For the text-containing cell, return its midpoint in [X, Y] coordinate format. 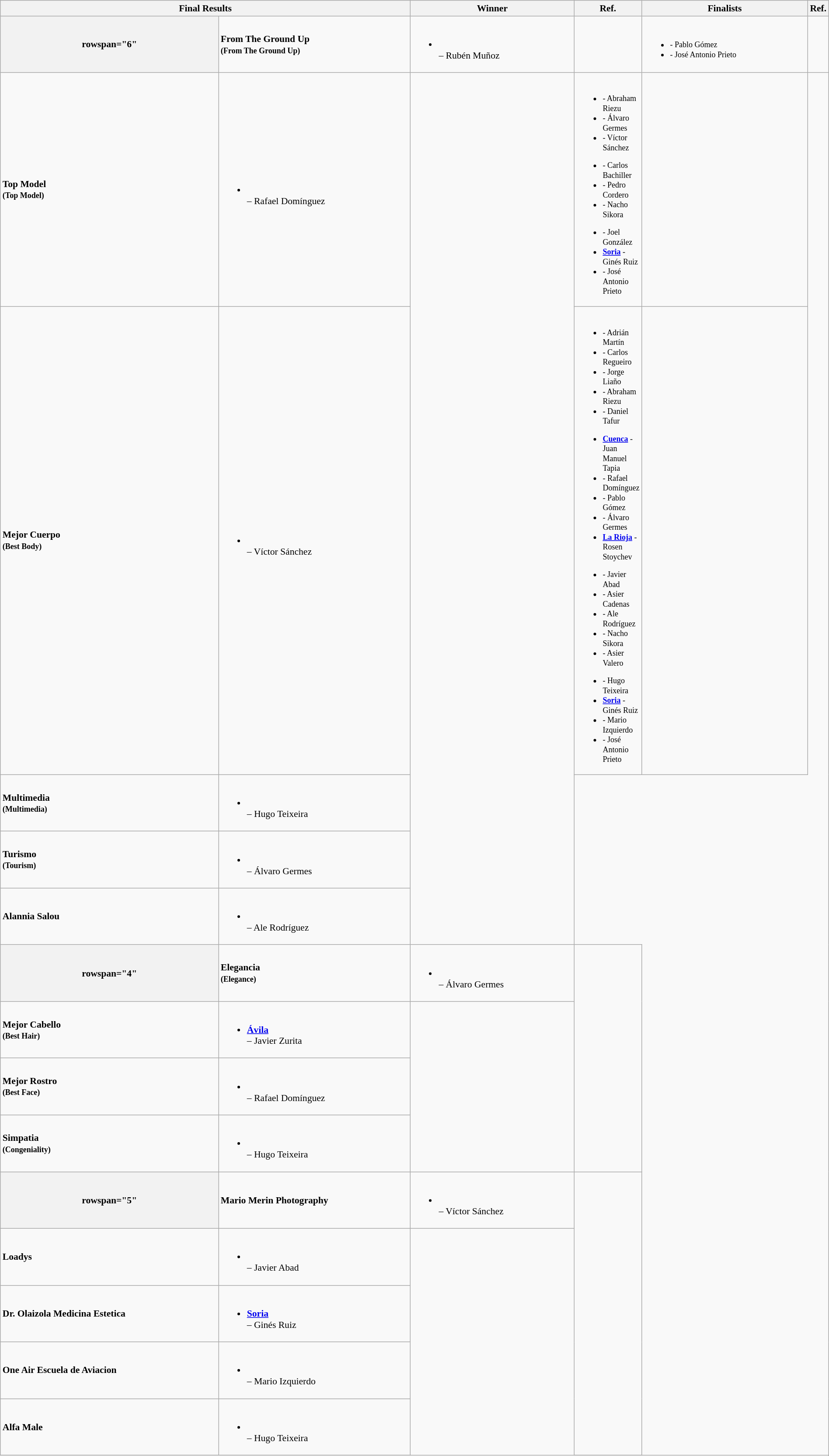
Finalists [725, 8]
rowspan="6" [109, 45]
rowspan="5" [109, 1200]
Elegancia(Elegance) [315, 973]
– Ale Rodríguez [315, 917]
From The Ground Up(From The Ground Up) [315, 45]
Loadys [109, 1257]
Turismo(Tourism) [109, 860]
Mejor Rostro(Best Face) [109, 1087]
Top Model(Top Model) [109, 190]
Alfa Male [109, 1427]
Mario Merin Photography [315, 1200]
– Rubén Muñoz [492, 45]
Mejor Cabello(Best Hair) [109, 1030]
Alannia Salou [109, 917]
- Pablo Gómez - José Antonio Prieto [725, 45]
– Mario Izquierdo [315, 1370]
Winner [492, 8]
Multimedia(Multimedia) [109, 803]
Dr. Olaizola Medicina Estetica [109, 1314]
Mejor Cuerpo(Best Body) [109, 541]
rowspan="4" [109, 973]
Final Results [206, 8]
Soria – Ginés Ruiz [315, 1314]
Simpatia(Congeniality) [109, 1143]
Ávila – Javier Zurita [315, 1030]
– Javier Abad [315, 1257]
One Air Escuela de Aviacion [109, 1370]
